Determine the (X, Y) coordinate at the center of the cell enclosing the given text.  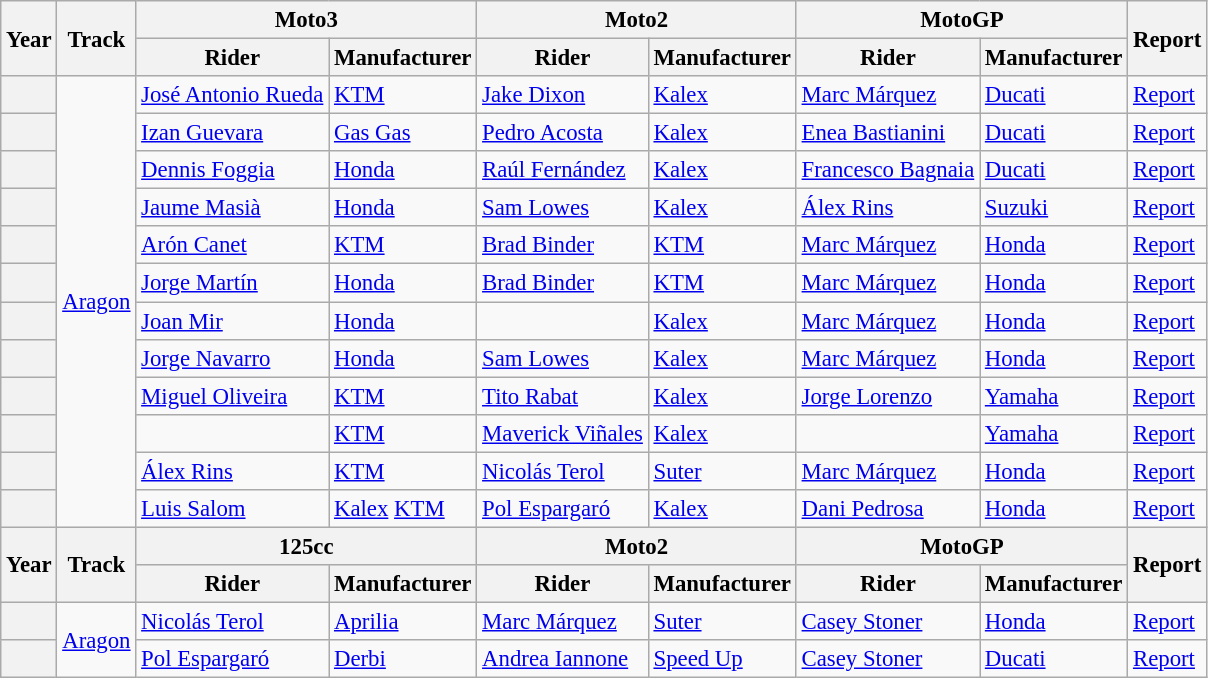
Jorge Martín (232, 283)
Maverick Viñales (562, 433)
Tito Rabat (562, 396)
Speed Up (722, 659)
Gas Gas (403, 133)
Francesco Bagnaia (888, 170)
Andrea Iannone (562, 659)
Jorge Navarro (232, 358)
125cc (306, 546)
José Antonio Rueda (232, 95)
Dennis Foggia (232, 170)
Suzuki (1054, 208)
Moto3 (306, 20)
Izan Guevara (232, 133)
Dani Pedrosa (888, 509)
Jake Dixon (562, 95)
Luis Salom (232, 509)
Jaume Masià (232, 208)
Jorge Lorenzo (888, 396)
Arón Canet (232, 245)
Joan Mir (232, 321)
Aprilia (403, 621)
Kalex KTM (403, 509)
Derbi (403, 659)
Pedro Acosta (562, 133)
Enea Bastianini (888, 133)
Miguel Oliveira (232, 396)
Raúl Fernández (562, 170)
